Extract the (x, y) coordinate from the center of the cell holding the provided text.  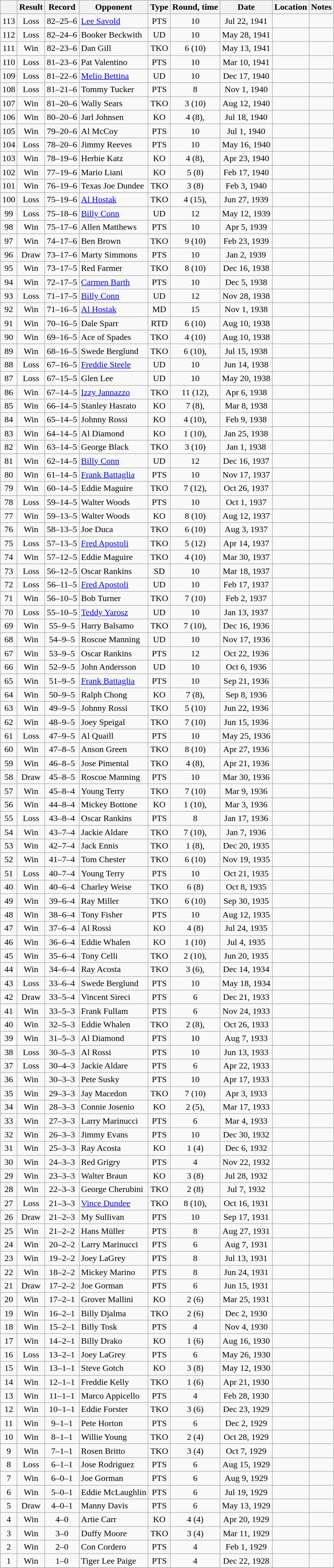
Oct 28, 1929 (246, 1437)
83 (9, 433)
7 (12), (195, 488)
21–2–3 (62, 1217)
64 (9, 695)
Jan 25, 1938 (246, 433)
80 (9, 475)
55 (9, 818)
4 (10), (195, 420)
Jay Macedon (114, 1093)
56 (9, 804)
36–6–4 (62, 942)
Dec 6, 1932 (246, 1148)
Aug 12, 1940 (246, 103)
Mar 9, 1936 (246, 791)
93 (9, 296)
107 (9, 103)
Aug 9, 1929 (246, 1478)
85 (9, 406)
28–3–3 (62, 1107)
Glen Lee (114, 378)
Steve Gotch (114, 1368)
30–5–3 (62, 1052)
61 (9, 736)
Nov 19, 1935 (246, 860)
72–17–5 (62, 282)
Jul 13, 1931 (246, 1258)
2–0 (62, 1547)
Jose Rodriguez (114, 1464)
Lee Savold (114, 21)
Joe Duca (114, 530)
100 (9, 200)
Jun 15, 1931 (246, 1286)
Walter Braun (114, 1176)
Al Quaill (114, 736)
Mar 8, 1938 (246, 406)
George Black (114, 447)
66–14–5 (62, 406)
6–0–1 (62, 1478)
5–0–1 (62, 1492)
37 (9, 1066)
Jan 2, 1939 (246, 255)
Apr 22, 1933 (246, 1066)
29–3–3 (62, 1093)
Anson Green (114, 750)
Feb 2, 1937 (246, 598)
73–17–6 (62, 255)
97 (9, 241)
2 (9, 1547)
81–20–6 (62, 103)
Notes (321, 7)
19–2–2 (62, 1258)
43–7–4 (62, 832)
Mar 25, 1931 (246, 1300)
49–9–5 (62, 708)
81–22–6 (62, 76)
105 (9, 131)
12–1–1 (62, 1382)
Jun 24, 1931 (246, 1272)
30–3–3 (62, 1080)
40–6–4 (62, 887)
Apr 21, 1930 (246, 1382)
108 (9, 90)
17–2–1 (62, 1300)
33–6–4 (62, 983)
46–8–5 (62, 763)
Pete Susky (114, 1080)
99 (9, 213)
Dec 5, 1938 (246, 282)
2 (10), (195, 956)
112 (9, 35)
Jun 20, 1935 (246, 956)
62–14–5 (62, 461)
82–24–6 (62, 35)
19 (9, 1313)
Tony Celli (114, 956)
11 (9, 1423)
Oct 22, 1936 (246, 653)
My Sullivan (114, 1217)
Connie Josenio (114, 1107)
Oct 1, 1937 (246, 502)
102 (9, 172)
69–16–5 (62, 337)
May 16, 1940 (246, 144)
82–23–6 (62, 48)
48–9–5 (62, 722)
78 (9, 502)
16–2–1 (62, 1313)
54 (9, 832)
Apr 6, 1938 (246, 392)
Freddie Steele (114, 364)
11 (12), (195, 392)
3–0 (62, 1533)
Jan 7, 1936 (246, 832)
75–18–6 (62, 213)
Booker Beckwith (114, 35)
64–14–5 (62, 433)
21–2–2 (62, 1231)
Dec 20, 1935 (246, 846)
Duffy Moore (114, 1533)
Wally Sears (114, 103)
58–13–5 (62, 530)
Jimmy Evans (114, 1135)
Ray Miller (114, 901)
61–14–5 (62, 475)
Mar 3, 1936 (246, 804)
65–14–5 (62, 420)
74–17–6 (62, 241)
Dec 14, 1934 (246, 969)
Record (62, 7)
Con Cordero (114, 1547)
Type (159, 7)
98 (9, 227)
58 (9, 777)
39 (9, 1038)
67–16–5 (62, 364)
73–17–5 (62, 268)
80–20–6 (62, 117)
Billy Drako (114, 1341)
35 (9, 1093)
44 (9, 969)
Mar 18, 1937 (246, 571)
67 (9, 653)
4 (4) (195, 1520)
29 (9, 1176)
Aug 27, 1931 (246, 1231)
90 (9, 337)
110 (9, 62)
28 (9, 1189)
Al McCoy (114, 131)
79–20–6 (62, 131)
RTD (159, 323)
60 (9, 750)
55–9–5 (62, 626)
43 (9, 983)
63 (9, 708)
75 (9, 543)
76 (9, 530)
101 (9, 186)
41–7–4 (62, 860)
17 (9, 1341)
George Cherubini (114, 1189)
32–5–3 (62, 1024)
Jack Ennis (114, 846)
Vincent Sireci (114, 997)
48 (9, 915)
Nov 4, 1930 (246, 1327)
Feb 17, 1940 (246, 172)
Izzy Jannazzo (114, 392)
1 (8), (195, 846)
Apr 17, 1933 (246, 1080)
113 (9, 21)
43–8–4 (62, 818)
69 (9, 626)
Jul 24, 1935 (246, 928)
Vince Dundee (114, 1203)
67–15–5 (62, 378)
75–19–6 (62, 200)
84 (9, 420)
Aug 7, 1931 (246, 1244)
Jul 7, 1932 (246, 1189)
52–9–5 (62, 667)
Nov 1, 1938 (246, 310)
8 (10), (195, 1203)
22 (9, 1272)
Jose Pimental (114, 763)
Aug 12, 1935 (246, 915)
21–3–3 (62, 1203)
46 (9, 942)
31 (9, 1148)
56–10–5 (62, 598)
Artie Carr (114, 1520)
70–16–5 (62, 323)
26–3–3 (62, 1135)
Jul 15, 1938 (246, 351)
36 (9, 1080)
60–14–5 (62, 488)
Aug 12, 1937 (246, 516)
1–0 (62, 1561)
Nov 1, 1940 (246, 90)
Marty Simmons (114, 255)
Charley Weise (114, 887)
5 (10) (195, 708)
56–11–5 (62, 584)
7 (9, 1478)
Dec 16, 1936 (246, 626)
Apr 5, 1939 (246, 227)
54–9–5 (62, 640)
Teddy Yarosz (114, 612)
89 (9, 351)
2 (8), (195, 1024)
Result (31, 7)
15–2–1 (62, 1327)
82–25–6 (62, 21)
Apr 14, 1937 (246, 543)
41 (9, 1011)
Oct 8, 1935 (246, 887)
Ralph Chong (114, 695)
47–9–5 (62, 736)
95 (9, 268)
Jul 4, 1935 (246, 942)
Eddie Forster (114, 1409)
Feb 17, 1937 (246, 584)
Sep 21, 1936 (246, 681)
13–1–1 (62, 1368)
34–6–4 (62, 969)
Jan 13, 1937 (246, 612)
57 (9, 791)
Sep 17, 1931 (246, 1217)
79 (9, 488)
31–5–3 (62, 1038)
10–1–1 (62, 1409)
Jul 19, 1929 (246, 1492)
2 (4) (195, 1437)
81–23–6 (62, 62)
59–13–5 (62, 516)
38–6–4 (62, 915)
59 (9, 763)
35–6–4 (62, 956)
3 (6) (195, 1409)
45–8–5 (62, 777)
Date (246, 7)
3 (6), (195, 969)
20–2–2 (62, 1244)
May 13, 1941 (246, 48)
Jun 22, 1936 (246, 708)
Sep 30, 1935 (246, 901)
6 (10), (195, 351)
Pat Valentino (114, 62)
Mar 17, 1933 (246, 1107)
May 12, 1930 (246, 1368)
73 (9, 571)
45–8–4 (62, 791)
91 (9, 323)
13–2–1 (62, 1355)
33 (9, 1121)
71–16–5 (62, 310)
Feb 28, 1930 (246, 1396)
Jimmy Reeves (114, 144)
May 26, 1930 (246, 1355)
52 (9, 860)
Dec 21, 1933 (246, 997)
92 (9, 310)
Feb 1, 1929 (246, 1547)
33–5–3 (62, 1011)
Nov 17, 1936 (246, 640)
Feb 23, 1939 (246, 241)
50–9–5 (62, 695)
51 (9, 873)
23–3–3 (62, 1176)
Tony Fisher (114, 915)
40–7–4 (62, 873)
Hans Müller (114, 1231)
Texas Joe Dundee (114, 186)
Dec 23, 1929 (246, 1409)
66 (9, 667)
Dec 2, 1930 (246, 1313)
Jul 22, 1941 (246, 21)
42–7–4 (62, 846)
Opponent (114, 7)
59–14–5 (62, 502)
Aug 16, 1930 (246, 1341)
78–19–6 (62, 158)
7–1–1 (62, 1451)
30–4–3 (62, 1066)
Nov 17, 1937 (246, 475)
81–21–6 (62, 90)
17–2–2 (62, 1286)
37–6–4 (62, 928)
25 (9, 1231)
14–2–1 (62, 1341)
Billy Djalma (114, 1313)
32 (9, 1135)
23 (9, 1258)
18–2–2 (62, 1272)
1 (9, 1561)
Carmen Barth (114, 282)
94 (9, 282)
21 (9, 1286)
Jul 1, 1940 (246, 131)
20 (9, 1300)
Jarl Johnsen (114, 117)
Nov 28, 1938 (246, 296)
May 25, 1936 (246, 736)
96 (9, 255)
51–9–5 (62, 681)
53–9–5 (62, 653)
Frank Fullam (114, 1011)
Rosen Britto (114, 1451)
5 (8) (195, 172)
Allen Matthews (114, 227)
45 (9, 956)
68 (9, 640)
Tom Chester (114, 860)
Joey Speigal (114, 722)
Oct 7, 1929 (246, 1451)
9–1–1 (62, 1423)
4–0 (62, 1520)
Red Farmer (114, 268)
55–10–5 (62, 612)
3 (9, 1533)
SD (159, 571)
4 (8) (195, 928)
26 (9, 1217)
86 (9, 392)
Bob Turner (114, 598)
Feb 9, 1938 (246, 420)
63–14–5 (62, 447)
Jun 14, 1938 (246, 364)
May 20, 1938 (246, 378)
Tiger Lee Paige (114, 1561)
106 (9, 117)
Oct 16, 1931 (246, 1203)
Apr 23, 1940 (246, 158)
1 (4) (195, 1148)
Aug 7, 1933 (246, 1038)
Ace of Spades (114, 337)
4–0–1 (62, 1506)
33–5–4 (62, 997)
Oct 21, 1935 (246, 873)
May 13, 1929 (246, 1506)
22–3–3 (62, 1189)
Sep 8, 1936 (246, 695)
109 (9, 76)
5 (12) (195, 543)
Dec 16, 1938 (246, 268)
Pete Horton (114, 1423)
Grover Mallini (114, 1300)
4 (15), (195, 200)
Jun 13, 1933 (246, 1052)
Apr 21, 1936 (246, 763)
57–12–5 (62, 557)
78–20–6 (62, 144)
Harry Balsamo (114, 626)
John Andersson (114, 667)
34 (9, 1107)
Melio Bettina (114, 76)
Oct 6, 1936 (246, 667)
Jul 28, 1932 (246, 1176)
Dec 30, 1932 (246, 1135)
Freddie Kelly (114, 1382)
75–17–6 (62, 227)
Jun 15, 1936 (246, 722)
2 (8) (195, 1189)
53 (9, 846)
27 (9, 1203)
38 (9, 1052)
57–13–5 (62, 543)
76–19–6 (62, 186)
71–17–5 (62, 296)
68–16–5 (62, 351)
47–8–5 (62, 750)
56–12–5 (62, 571)
65 (9, 681)
Mickey Bottone (114, 804)
Willie Young (114, 1437)
Stanley Hasrato (114, 406)
24 (9, 1244)
5 (9, 1506)
81 (9, 461)
Billy Tosk (114, 1327)
77 (9, 516)
Marco Appicello (114, 1396)
Eddie McLaughlin (114, 1492)
Apr 20, 1929 (246, 1520)
Dec 16, 1937 (246, 461)
11–1–1 (62, 1396)
82 (9, 447)
9 (9, 1451)
Mar 30, 1936 (246, 777)
Ben Brown (114, 241)
Feb 3, 1940 (246, 186)
8–1–1 (62, 1437)
Mario Liani (114, 172)
6–1–1 (62, 1464)
111 (9, 48)
72 (9, 584)
Oct 26, 1933 (246, 1024)
42 (9, 997)
Manny Davis (114, 1506)
Apr 3, 1933 (246, 1093)
104 (9, 144)
74 (9, 557)
Dec 2, 1929 (246, 1423)
2 (5), (195, 1107)
Apr 27, 1936 (246, 750)
1 (10) (195, 942)
Dale Sparr (114, 323)
May 18, 1934 (246, 983)
6 (8) (195, 887)
44–8–4 (62, 804)
Jul 18, 1940 (246, 117)
24–3–3 (62, 1162)
25–3–3 (62, 1148)
Nov 22, 1932 (246, 1162)
Jan 1, 1938 (246, 447)
Mar 10, 1941 (246, 62)
49 (9, 901)
Mar 4, 1933 (246, 1121)
14 (9, 1382)
103 (9, 158)
Jun 27, 1939 (246, 200)
Red Grigry (114, 1162)
62 (9, 722)
70 (9, 612)
88 (9, 364)
87 (9, 378)
Mar 11, 1929 (246, 1533)
MD (159, 310)
Aug 3, 1937 (246, 530)
Location (291, 7)
Nov 24, 1933 (246, 1011)
Dec 17, 1940 (246, 76)
77–19–6 (62, 172)
Oct 26, 1937 (246, 488)
Round, time (195, 7)
Jan 17, 1936 (246, 818)
May 12, 1939 (246, 213)
Mar 30, 1937 (246, 557)
Mickey Marino (114, 1272)
May 28, 1941 (246, 35)
67–14–5 (62, 392)
13 (9, 1396)
18 (9, 1327)
16 (9, 1355)
30 (9, 1162)
Herbie Katz (114, 158)
71 (9, 598)
Dan Gill (114, 48)
Tommy Tucker (114, 90)
Aug 15, 1929 (246, 1464)
Dec 22, 1928 (246, 1561)
9 (10) (195, 241)
47 (9, 928)
39–6–4 (62, 901)
27–3–3 (62, 1121)
